Pinpoint the cell where the given text exists, returning its (X, Y) midpoint coordinate. 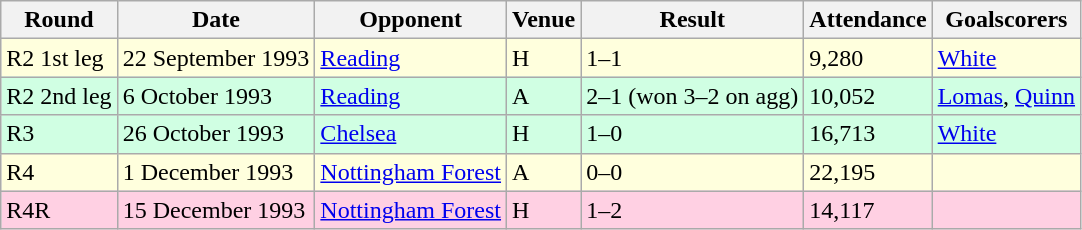
Opponent (411, 20)
26 October 1993 (216, 134)
R2 2nd leg (59, 96)
0–0 (692, 172)
14,117 (868, 210)
22,195 (868, 172)
R4 (59, 172)
Round (59, 20)
10,052 (868, 96)
1–0 (692, 134)
R3 (59, 134)
16,713 (868, 134)
1–2 (692, 210)
15 December 1993 (216, 210)
R2 1st leg (59, 58)
Venue (544, 20)
2–1 (won 3–2 on agg) (692, 96)
1–1 (692, 58)
1 December 1993 (216, 172)
Lomas, Quinn (1006, 96)
22 September 1993 (216, 58)
Date (216, 20)
Goalscorers (1006, 20)
9,280 (868, 58)
Result (692, 20)
R4R (59, 210)
Attendance (868, 20)
6 October 1993 (216, 96)
Chelsea (411, 134)
